Identify which cell holds the provided text, then report its (X, Y) central coordinate. 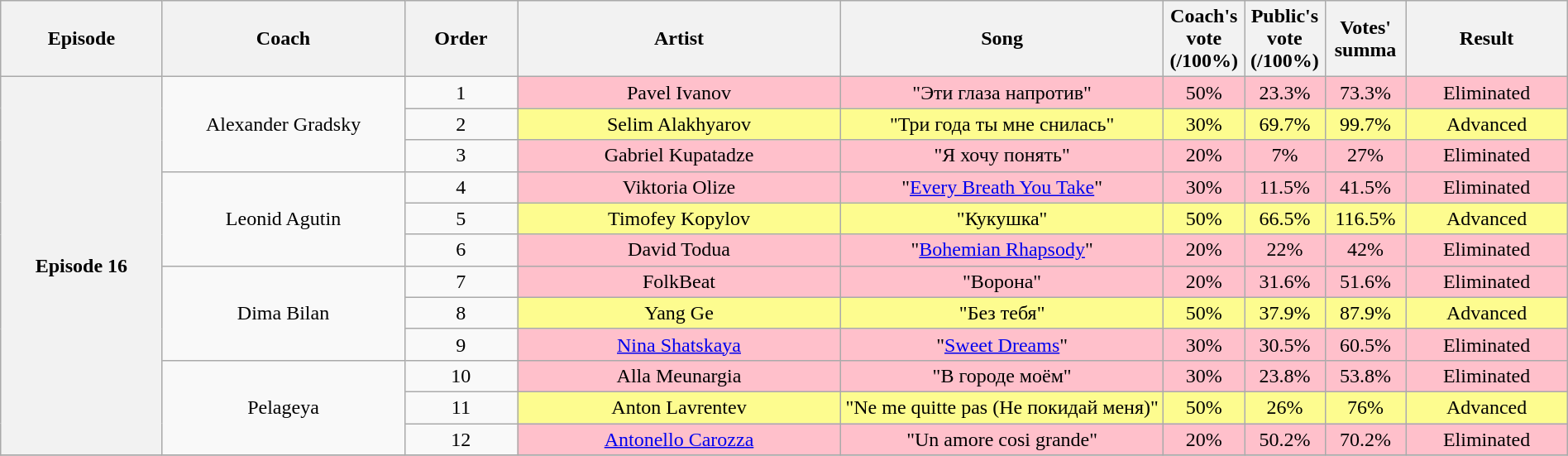
60.5% (1365, 344)
30.5% (1285, 344)
Pelageya (283, 407)
Alexander Gradsky (283, 124)
2 (461, 124)
David Todua (680, 250)
8 (461, 313)
"Ворона" (1002, 281)
7 (461, 281)
"Every Breath You Take" (1002, 187)
11.5% (1285, 187)
5 (461, 218)
Song (1002, 39)
"Кукушка" (1002, 218)
12 (461, 439)
Anton Lavrentev (680, 407)
Pavel Ivanov (680, 93)
Viktoria Olize (680, 187)
Timofey Kopylov (680, 218)
37.9% (1285, 313)
23.3% (1285, 93)
Leonid Agutin (283, 218)
42% (1365, 250)
"Ne me quitte pas (Не покидай меня)" (1002, 407)
50.2% (1285, 439)
1 (461, 93)
6 (461, 250)
Result (1487, 39)
66.5% (1285, 218)
"Bohemian Rhapsody" (1002, 250)
Antonello Carozza (680, 439)
7% (1285, 156)
76% (1365, 407)
"Sweet Dreams" (1002, 344)
Episode 16 (81, 266)
3 (461, 156)
116.5% (1365, 218)
Episode (81, 39)
Order (461, 39)
41.5% (1365, 187)
Artist (680, 39)
26% (1285, 407)
69.7% (1285, 124)
9 (461, 344)
53.8% (1365, 376)
Alla Meunargia (680, 376)
99.7% (1365, 124)
10 (461, 376)
Coach's vote (/100%) (1204, 39)
87.9% (1365, 313)
31.6% (1285, 281)
4 (461, 187)
51.6% (1365, 281)
27% (1365, 156)
Selim Alakhyarov (680, 124)
"Un amore cosi grande" (1002, 439)
"Эти глаза напротив" (1002, 93)
Yang Ge (680, 313)
23.8% (1285, 376)
70.2% (1365, 439)
73.3% (1365, 93)
"В городе моём" (1002, 376)
Coach (283, 39)
Gabriel Kupatadze (680, 156)
Votes' summa (1365, 39)
Dima Bilan (283, 313)
"Я хочу понять" (1002, 156)
FolkBeat (680, 281)
11 (461, 407)
Nina Shatskaya (680, 344)
"Без тебя" (1002, 313)
22% (1285, 250)
Public's vote (/100%) (1285, 39)
"Три года ты мне снилась" (1002, 124)
